Locate the cell with the specified text and output its (X, Y) center coordinate. 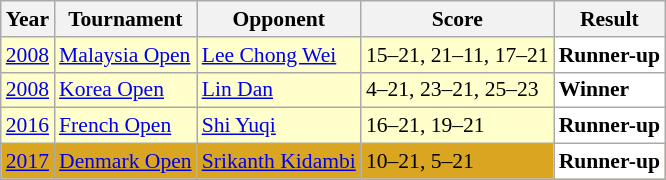
Year (28, 19)
10–21, 5–21 (458, 162)
Denmark Open (126, 162)
Korea Open (126, 90)
Winner (610, 90)
Srikanth Kidambi (279, 162)
2016 (28, 126)
French Open (126, 126)
Lin Dan (279, 90)
Lee Chong Wei (279, 55)
Opponent (279, 19)
Tournament (126, 19)
16–21, 19–21 (458, 126)
2017 (28, 162)
Result (610, 19)
Shi Yuqi (279, 126)
Score (458, 19)
Malaysia Open (126, 55)
15–21, 21–11, 17–21 (458, 55)
4–21, 23–21, 25–23 (458, 90)
